Locate the cell with the specified text and output its [X, Y] center coordinate. 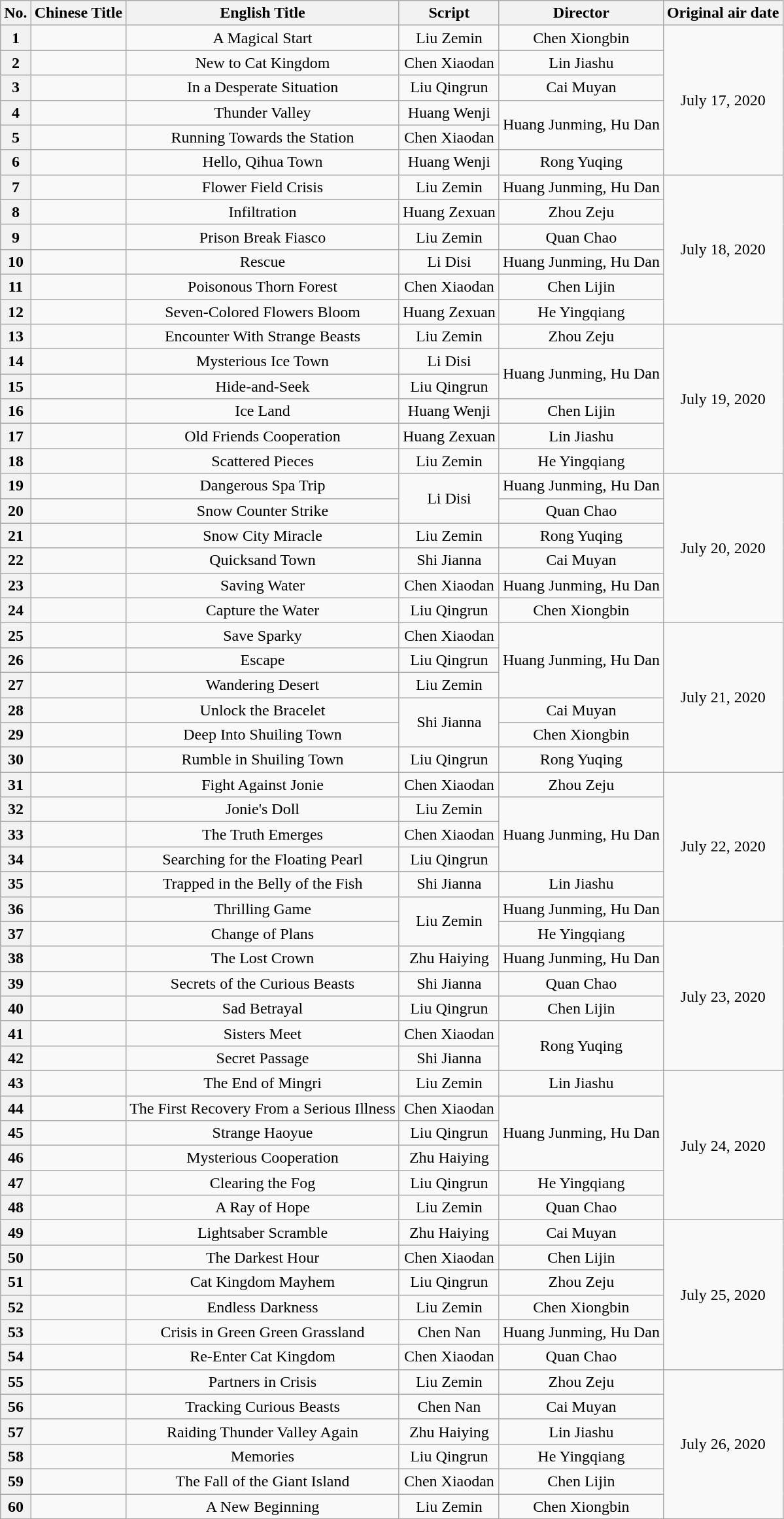
46 [16, 1158]
29 [16, 735]
Secret Passage [263, 1058]
July 18, 2020 [723, 249]
Ice Land [263, 411]
50 [16, 1257]
July 17, 2020 [723, 100]
The Darkest Hour [263, 1257]
47 [16, 1183]
A Ray of Hope [263, 1208]
Lightsaber Scramble [263, 1233]
56 [16, 1407]
34 [16, 859]
37 [16, 934]
27 [16, 685]
The End of Mingri [263, 1083]
52 [16, 1307]
13 [16, 337]
53 [16, 1332]
Memories [263, 1456]
July 21, 2020 [723, 697]
49 [16, 1233]
59 [16, 1481]
Hello, Qihua Town [263, 162]
45 [16, 1133]
8 [16, 212]
38 [16, 959]
Director [581, 13]
Partners in Crisis [263, 1382]
5 [16, 137]
Dangerous Spa Trip [263, 486]
A Magical Start [263, 38]
Endless Darkness [263, 1307]
Infiltration [263, 212]
Snow Counter Strike [263, 511]
57 [16, 1431]
Secrets of the Curious Beasts [263, 983]
35 [16, 884]
12 [16, 312]
Running Towards the Station [263, 137]
21 [16, 536]
33 [16, 834]
In a Desperate Situation [263, 88]
Mysterious Ice Town [263, 362]
32 [16, 810]
15 [16, 386]
22 [16, 560]
July 25, 2020 [723, 1295]
Thunder Valley [263, 112]
English Title [263, 13]
Sisters Meet [263, 1033]
Quicksand Town [263, 560]
Clearing the Fog [263, 1183]
Raiding Thunder Valley Again [263, 1431]
Re-Enter Cat Kingdom [263, 1357]
No. [16, 13]
Mysterious Cooperation [263, 1158]
14 [16, 362]
24 [16, 610]
Capture the Water [263, 610]
Deep Into Shuiling Town [263, 735]
42 [16, 1058]
36 [16, 909]
Hide-and-Seek [263, 386]
11 [16, 286]
18 [16, 461]
Wandering Desert [263, 685]
39 [16, 983]
Save Sparky [263, 635]
26 [16, 660]
July 19, 2020 [723, 399]
9 [16, 237]
48 [16, 1208]
23 [16, 585]
40 [16, 1008]
Tracking Curious Beasts [263, 1407]
Chinese Title [78, 13]
Trapped in the Belly of the Fish [263, 884]
Old Friends Cooperation [263, 436]
43 [16, 1083]
Flower Field Crisis [263, 187]
Scattered Pieces [263, 461]
July 24, 2020 [723, 1145]
30 [16, 760]
The First Recovery From a Serious Illness [263, 1108]
Encounter With Strange Beasts [263, 337]
19 [16, 486]
Sad Betrayal [263, 1008]
Unlock the Bracelet [263, 709]
The Truth Emerges [263, 834]
2 [16, 63]
51 [16, 1282]
20 [16, 511]
July 22, 2020 [723, 847]
3 [16, 88]
Poisonous Thorn Forest [263, 286]
41 [16, 1033]
Snow City Miracle [263, 536]
Crisis in Green Green Grassland [263, 1332]
54 [16, 1357]
July 23, 2020 [723, 996]
17 [16, 436]
Script [449, 13]
6 [16, 162]
Prison Break Fiasco [263, 237]
Seven-Colored Flowers Bloom [263, 312]
Cat Kingdom Mayhem [263, 1282]
25 [16, 635]
1 [16, 38]
The Fall of the Giant Island [263, 1481]
28 [16, 709]
Jonie's Doll [263, 810]
Fight Against Jonie [263, 785]
55 [16, 1382]
A New Beginning [263, 1506]
Thrilling Game [263, 909]
Searching for the Floating Pearl [263, 859]
7 [16, 187]
16 [16, 411]
The Lost Crown [263, 959]
Strange Haoyue [263, 1133]
Rumble in Shuiling Town [263, 760]
Escape [263, 660]
July 26, 2020 [723, 1444]
10 [16, 262]
July 20, 2020 [723, 548]
Rescue [263, 262]
58 [16, 1456]
31 [16, 785]
44 [16, 1108]
Saving Water [263, 585]
4 [16, 112]
Original air date [723, 13]
New to Cat Kingdom [263, 63]
Change of Plans [263, 934]
60 [16, 1506]
